Detect which cell encompasses the target text, then output its [X, Y] center coordinate. 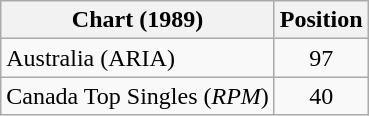
Position [321, 20]
Australia (ARIA) [138, 58]
97 [321, 58]
Canada Top Singles (RPM) [138, 96]
Chart (1989) [138, 20]
40 [321, 96]
